Determine the (X, Y) coordinate at the center of the cell enclosing the given text.  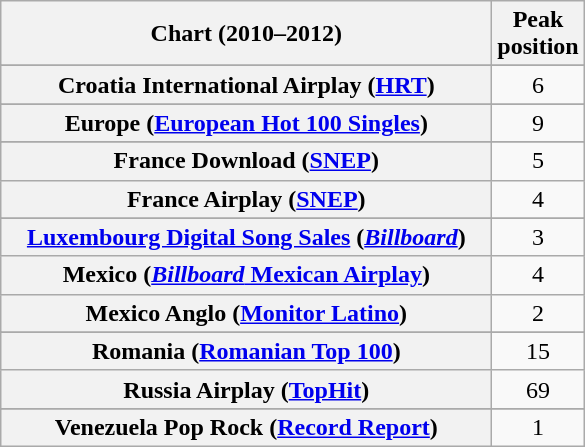
Luxembourg Digital Song Sales (Billboard) (246, 237)
3 (538, 237)
Russia Airplay (TopHit) (246, 389)
France Airplay (SNEP) (246, 199)
Croatia International Airplay (HRT) (246, 85)
Venezuela Pop Rock (Record Report) (246, 427)
Mexico Anglo (Monitor Latino) (246, 313)
Europe (European Hot 100 Singles) (246, 123)
1 (538, 427)
Chart (2010–2012) (246, 34)
5 (538, 161)
Romania (Romanian Top 100) (246, 351)
15 (538, 351)
Peakposition (538, 34)
France Download (SNEP) (246, 161)
69 (538, 389)
Mexico (Billboard Mexican Airplay) (246, 275)
2 (538, 313)
6 (538, 85)
9 (538, 123)
